Find where the given text appears and provide that cell's center as (X, Y) coordinate. 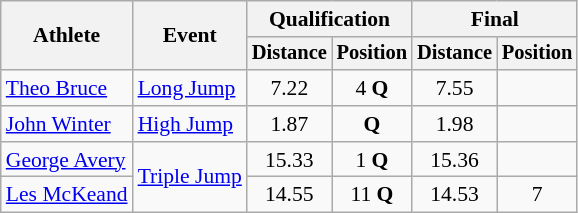
1.87 (290, 124)
John Winter (67, 124)
High Jump (190, 124)
4 Q (372, 88)
7 (537, 195)
Theo Bruce (67, 88)
George Avery (67, 160)
Final (494, 19)
14.55 (290, 195)
15.36 (454, 160)
1 Q (372, 160)
Triple Jump (190, 178)
Event (190, 36)
14.53 (454, 195)
11 Q (372, 195)
Qualification (330, 19)
Athlete (67, 36)
15.33 (290, 160)
7.22 (290, 88)
7.55 (454, 88)
Long Jump (190, 88)
Q (372, 124)
1.98 (454, 124)
Les McKeand (67, 195)
